Output the [x, y] coordinate of the center of the cell containing the given text.  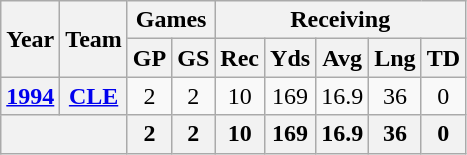
Year [30, 39]
TD [443, 58]
GP [149, 58]
Rec [240, 58]
Games [170, 20]
1994 [30, 96]
Receiving [340, 20]
Avg [342, 58]
GS [194, 58]
Team [94, 39]
Lng [395, 58]
Yds [290, 58]
CLE [94, 96]
